Scan for the cell matching the given text and deliver its [X, Y] coordinate at center. 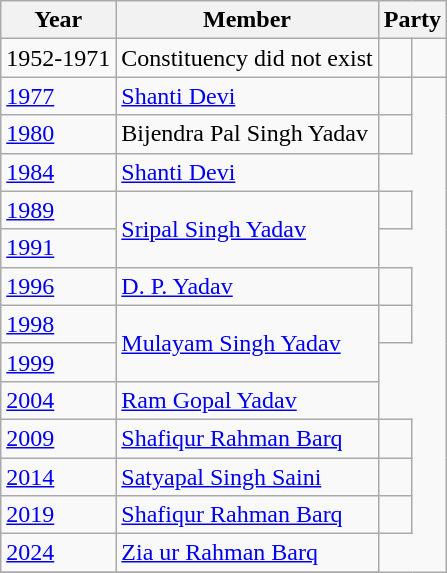
2014 [58, 477]
Constituency did not exist [247, 58]
1989 [58, 210]
Party [412, 20]
2009 [58, 438]
1996 [58, 286]
1977 [58, 96]
D. P. Yadav [247, 286]
2004 [58, 400]
Mulayam Singh Yadav [247, 343]
Ram Gopal Yadav [247, 400]
2024 [58, 553]
1980 [58, 134]
1991 [58, 248]
Zia ur Rahman Barq [247, 553]
Year [58, 20]
Member [247, 20]
Sripal Singh Yadav [247, 229]
1984 [58, 172]
1999 [58, 362]
1998 [58, 324]
Bijendra Pal Singh Yadav [247, 134]
2019 [58, 515]
Satyapal Singh Saini [247, 477]
1952-1971 [58, 58]
